Return the (X, Y) coordinate for the center point of the cell that contains the specified text.  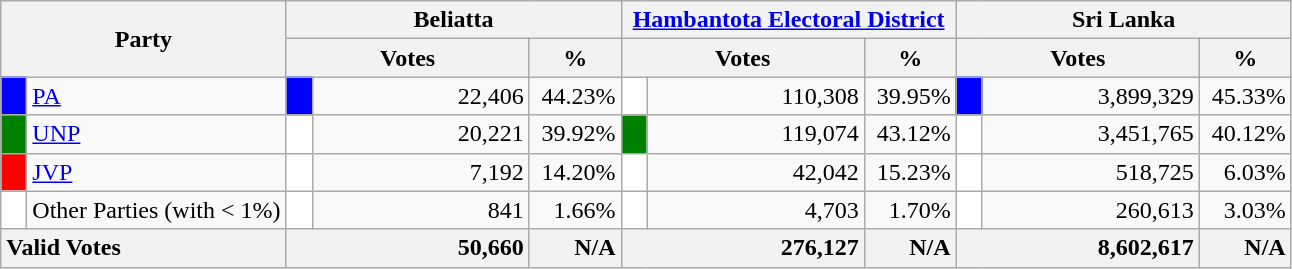
3,451,765 (1090, 134)
1.70% (910, 210)
1.66% (575, 210)
20,221 (420, 134)
22,406 (420, 96)
44.23% (575, 96)
PA (156, 96)
8,602,617 (1078, 248)
7,192 (420, 172)
Valid Votes (144, 248)
4,703 (756, 210)
15.23% (910, 172)
Party (144, 39)
43.12% (910, 134)
39.92% (575, 134)
50,660 (408, 248)
518,725 (1090, 172)
40.12% (1245, 134)
276,127 (742, 248)
3.03% (1245, 210)
6.03% (1245, 172)
14.20% (575, 172)
42,042 (756, 172)
260,613 (1090, 210)
UNP (156, 134)
119,074 (756, 134)
39.95% (910, 96)
110,308 (756, 96)
Sri Lanka (1124, 20)
841 (420, 210)
Other Parties (with < 1%) (156, 210)
45.33% (1245, 96)
Beliatta (454, 20)
3,899,329 (1090, 96)
Hambantota Electoral District (788, 20)
JVP (156, 172)
